Provide the (x, y) coordinate of the cell's center where the given text is located.  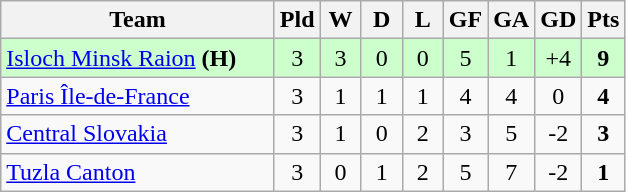
Pts (604, 20)
GD (558, 20)
Isloch Minsk Raion (H) (138, 58)
+4 (558, 58)
9 (604, 58)
Tuzla Canton (138, 172)
W (340, 20)
D (382, 20)
GA (512, 20)
L (422, 20)
Paris Île-de-France (138, 96)
Central Slovakia (138, 134)
Team (138, 20)
7 (512, 172)
GF (465, 20)
Pld (297, 20)
